Return the (X, Y) coordinate for the center point of the cell that contains the specified text.  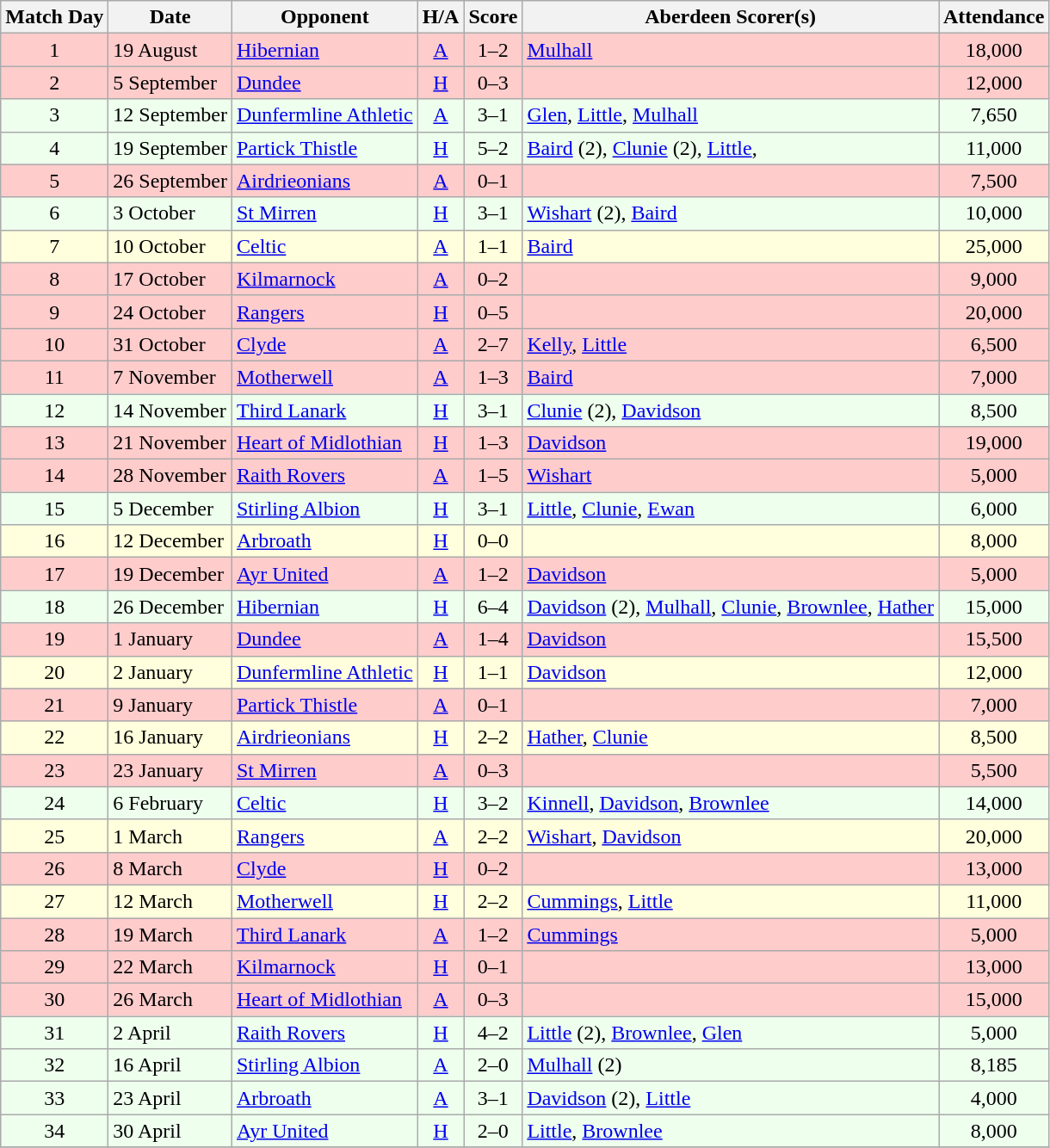
10 (55, 344)
Wishart, Davidson (731, 836)
12 September (170, 115)
23 April (170, 1098)
30 (55, 1000)
8 (55, 279)
2–7 (493, 344)
19 August (170, 50)
12 (55, 410)
Score (493, 17)
19,000 (993, 443)
Glen, Little, Mulhall (731, 115)
28 (55, 934)
6 February (170, 803)
Mulhall (2) (731, 1065)
2 April (170, 1033)
20 (55, 672)
Wishart (2), Baird (731, 213)
29 (55, 967)
6 (55, 213)
5 December (170, 509)
15,500 (993, 639)
Wishart (731, 476)
15 (55, 509)
0–0 (493, 541)
26 (55, 868)
12 December (170, 541)
5 September (170, 83)
0–5 (493, 312)
5–2 (493, 148)
25 (55, 836)
23 January (170, 770)
Aberdeen Scorer(s) (731, 17)
24 (55, 803)
H/A (441, 17)
26 September (170, 181)
17 October (170, 279)
2 (55, 83)
8 March (170, 868)
1–4 (493, 639)
24 October (170, 312)
9 January (170, 705)
30 April (170, 1131)
16 April (170, 1065)
28 November (170, 476)
19 September (170, 148)
Little, Brownlee (731, 1131)
6–4 (493, 607)
13 (55, 443)
19 March (170, 934)
3 (55, 115)
5,500 (993, 770)
21 November (170, 443)
Kelly, Little (731, 344)
22 March (170, 967)
Little, Clunie, Ewan (731, 509)
6,000 (993, 509)
9,000 (993, 279)
8,185 (993, 1065)
23 (55, 770)
4 (55, 148)
6,500 (993, 344)
1–5 (493, 476)
4–2 (493, 1033)
Davidson (2), Little (731, 1098)
7 November (170, 377)
10 October (170, 246)
14 November (170, 410)
12 March (170, 901)
Clunie (2), Davidson (731, 410)
7,500 (993, 181)
4,000 (993, 1098)
Attendance (993, 17)
26 December (170, 607)
14 (55, 476)
21 (55, 705)
33 (55, 1098)
Cummings, Little (731, 901)
19 December (170, 574)
18,000 (993, 50)
Cummings (731, 934)
7 (55, 246)
18 (55, 607)
34 (55, 1131)
1 (55, 50)
Kinnell, Davidson, Brownlee (731, 803)
3 October (170, 213)
Opponent (324, 17)
16 January (170, 738)
31 (55, 1033)
14,000 (993, 803)
1 March (170, 836)
22 (55, 738)
31 October (170, 344)
3–2 (493, 803)
Mulhall (731, 50)
26 March (170, 1000)
Baird (2), Clunie (2), Little, (731, 148)
Match Day (55, 17)
Little (2), Brownlee, Glen (731, 1033)
19 (55, 639)
16 (55, 541)
Hather, Clunie (731, 738)
10,000 (993, 213)
9 (55, 312)
27 (55, 901)
25,000 (993, 246)
1 January (170, 639)
32 (55, 1065)
17 (55, 574)
5 (55, 181)
7,650 (993, 115)
Davidson (2), Mulhall, Clunie, Brownlee, Hather (731, 607)
2 January (170, 672)
Date (170, 17)
11 (55, 377)
